Return the [x, y] coordinate for the center point of the cell that contains the specified text.  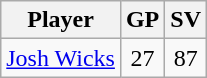
Josh Wicks [61, 58]
Player [61, 20]
GP [142, 20]
SV [186, 20]
27 [142, 58]
87 [186, 58]
